Search for the cell housing the specified text and yield its [X, Y] center coordinate. 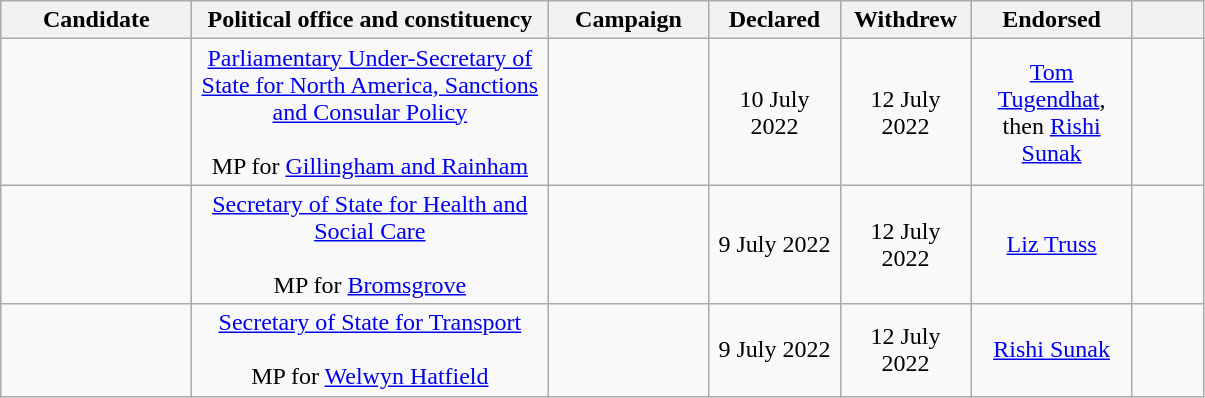
Secretary of State for TransportMP for Welwyn Hatfield [370, 350]
Rishi Sunak [1052, 350]
Campaign [628, 20]
Political office and constituency [370, 20]
Parliamentary Under-Secretary of State for North America, Sanctions and Consular PolicyMP for Gillingham and Rainham [370, 112]
Declared [774, 20]
10 July 2022 [774, 112]
Endorsed [1052, 20]
Liz Truss [1052, 244]
Secretary of State for Health and Social CareMP for Bromsgrove [370, 244]
Withdrew [906, 20]
Tom Tugendhat, then Rishi Sunak [1052, 112]
Candidate [96, 20]
